Identify which cell holds the provided text, then report its [x, y] central coordinate. 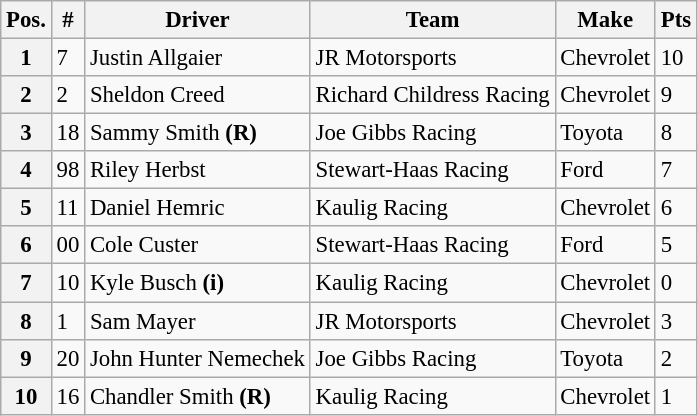
Make [605, 20]
# [68, 20]
00 [68, 245]
Sheldon Creed [198, 95]
18 [68, 133]
4 [26, 170]
Cole Custer [198, 245]
Richard Childress Racing [432, 95]
20 [68, 358]
John Hunter Nemechek [198, 358]
Kyle Busch (i) [198, 283]
Sam Mayer [198, 321]
Team [432, 20]
Riley Herbst [198, 170]
Daniel Hemric [198, 208]
Pts [676, 20]
Chandler Smith (R) [198, 396]
Driver [198, 20]
16 [68, 396]
Pos. [26, 20]
Justin Allgaier [198, 58]
0 [676, 283]
98 [68, 170]
Sammy Smith (R) [198, 133]
11 [68, 208]
